From the cell containing the given text, extract its center point as [X, Y] coordinate. 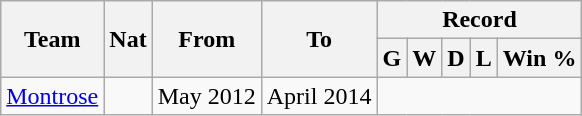
L [484, 58]
Record [480, 20]
From [206, 39]
Win % [540, 58]
Montrose [52, 96]
May 2012 [206, 96]
April 2014 [319, 96]
To [319, 39]
G [392, 58]
W [424, 58]
Nat [128, 39]
D [456, 58]
Team [52, 39]
